Detect which cell encompasses the target text, then output its (X, Y) center coordinate. 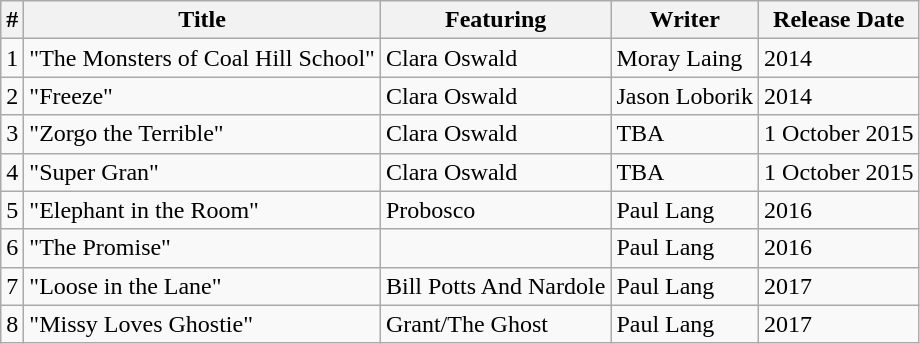
Bill Potts And Nardole (495, 286)
Writer (685, 20)
# (12, 20)
2 (12, 96)
"The Promise" (202, 248)
"Missy Loves Ghostie" (202, 324)
4 (12, 172)
Featuring (495, 20)
Moray Laing (685, 58)
Title (202, 20)
"The Monsters of Coal Hill School" (202, 58)
"Loose in the Lane" (202, 286)
Probosco (495, 210)
1 (12, 58)
"Super Gran" (202, 172)
Jason Loborik (685, 96)
"Freeze" (202, 96)
5 (12, 210)
"Zorgo the Terrible" (202, 134)
7 (12, 286)
6 (12, 248)
3 (12, 134)
"Elephant in the Room" (202, 210)
Release Date (839, 20)
8 (12, 324)
Grant/The Ghost (495, 324)
